Identify which cell holds the provided text, then report its [x, y] central coordinate. 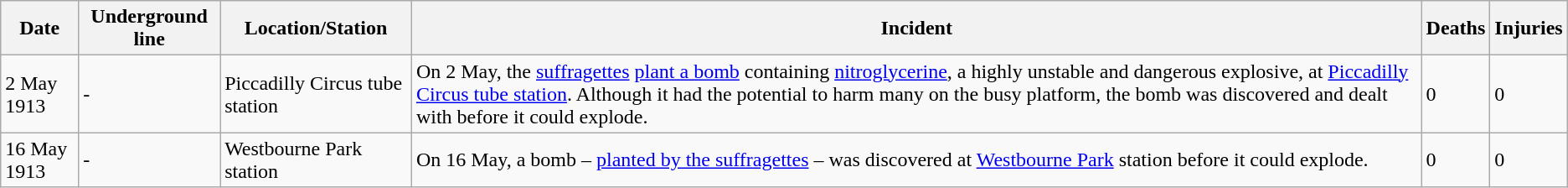
2 May 1913 [40, 94]
Incident [916, 29]
Date [40, 29]
Location/Station [317, 29]
16 May 1913 [40, 159]
On 16 May, a bomb – planted by the suffragettes – was discovered at Westbourne Park station before it could explode. [916, 159]
Westbourne Park station [317, 159]
Injuries [1529, 29]
Deaths [1456, 29]
Underground line [149, 29]
Piccadilly Circus tube station [317, 94]
